Determine the (X, Y) coordinate at the center of the cell enclosing the given text.  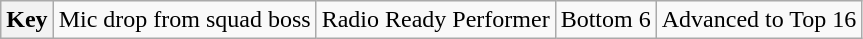
Key (27, 20)
Advanced to Top 16 (759, 20)
Bottom 6 (606, 20)
Radio Ready Performer (436, 20)
Mic drop from squad boss (184, 20)
